Pinpoint the cell where the given text exists, returning its [x, y] midpoint coordinate. 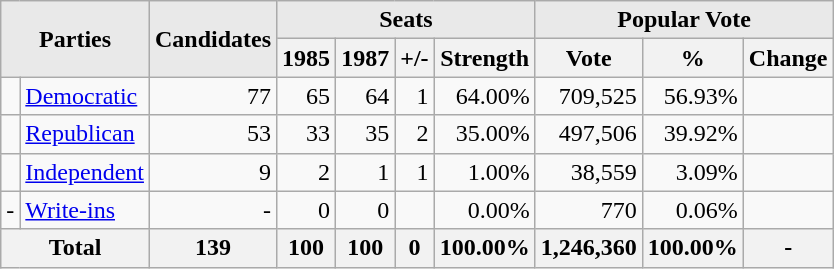
Parties [76, 39]
1,246,360 [588, 248]
+/- [414, 58]
Seats [406, 20]
9 [212, 172]
770 [588, 210]
3.09% [692, 172]
Write-ins [85, 210]
Total [76, 248]
Popular Vote [684, 20]
% [692, 58]
33 [306, 134]
Independent [85, 172]
709,525 [588, 96]
Republican [85, 134]
56.93% [692, 96]
1985 [306, 58]
64 [366, 96]
1.00% [484, 172]
Candidates [212, 39]
Strength [484, 58]
Democratic [85, 96]
35 [366, 134]
1987 [366, 58]
0.00% [484, 210]
77 [212, 96]
35.00% [484, 134]
39.92% [692, 134]
497,506 [588, 134]
Change [788, 58]
64.00% [484, 96]
139 [212, 248]
0.06% [692, 210]
38,559 [588, 172]
53 [212, 134]
65 [306, 96]
Vote [588, 58]
